From the cell containing the given text, extract its center point as [x, y] coordinate. 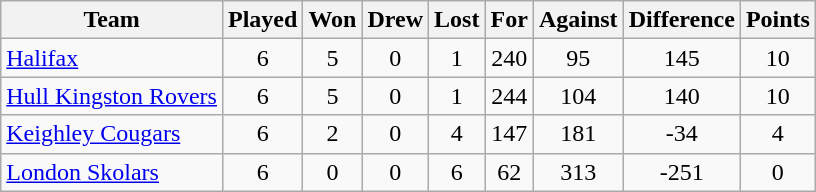
Played [262, 20]
Lost [457, 20]
244 [509, 96]
104 [578, 96]
Team [112, 20]
Difference [682, 20]
Points [778, 20]
Hull Kingston Rovers [112, 96]
181 [578, 134]
Halifax [112, 58]
140 [682, 96]
313 [578, 172]
2 [332, 134]
147 [509, 134]
Drew [396, 20]
Against [578, 20]
For [509, 20]
Keighley Cougars [112, 134]
62 [509, 172]
London Skolars [112, 172]
Won [332, 20]
145 [682, 58]
-34 [682, 134]
-251 [682, 172]
240 [509, 58]
95 [578, 58]
